Return the [X, Y] coordinate for the center point of the cell that contains the specified text.  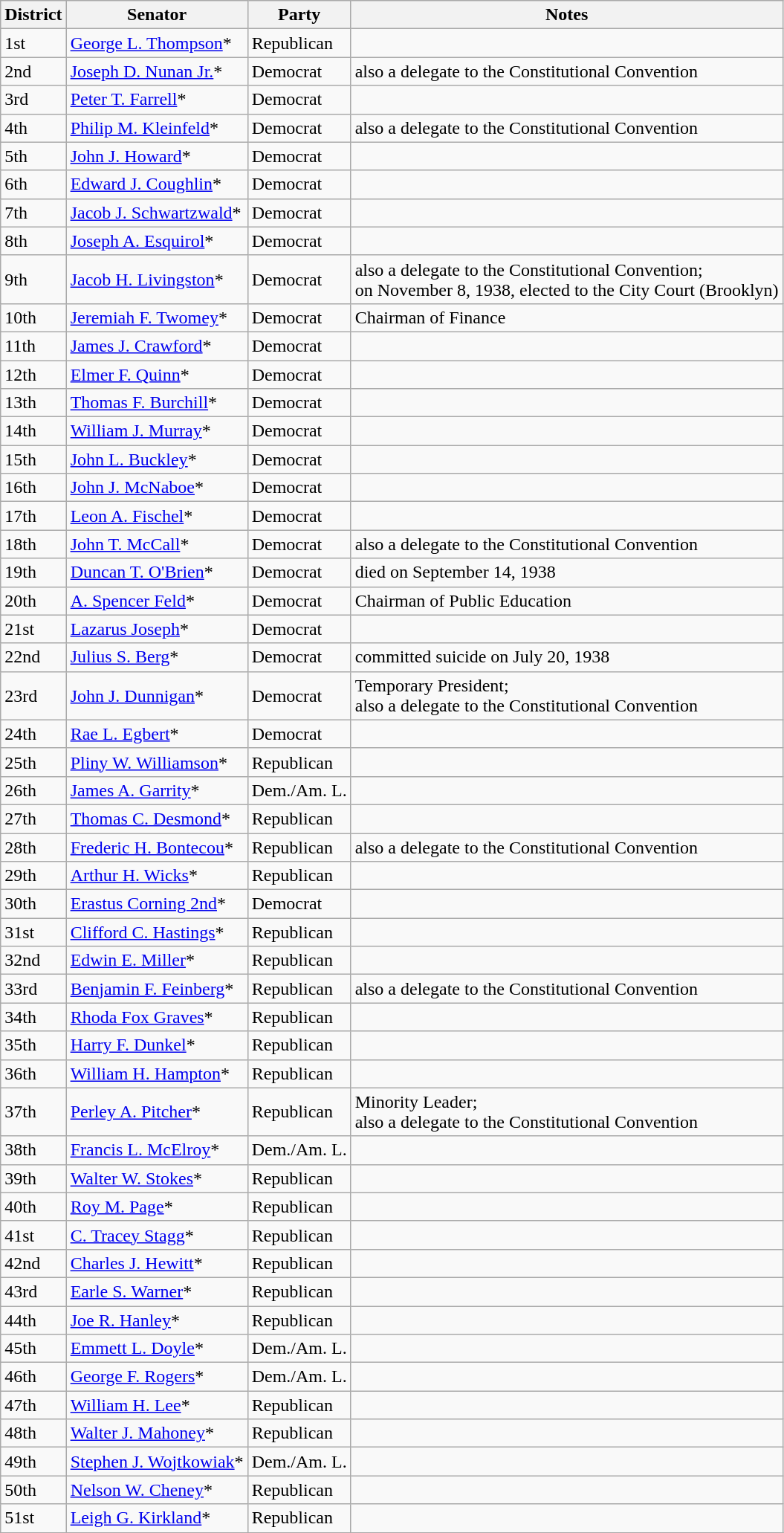
Leon A. Fischel* [157, 516]
Lazarus Joseph* [157, 629]
43rd [33, 1291]
6th [33, 184]
37th [33, 1112]
Joseph A. Esquirol* [157, 241]
C. Tracey Stagg* [157, 1235]
A. Spencer Feld* [157, 601]
44th [33, 1320]
12th [33, 374]
John J. McNaboe* [157, 488]
13th [33, 403]
8th [33, 241]
James A. Garrity* [157, 790]
42nd [33, 1263]
Emmett L. Doyle* [157, 1349]
36th [33, 1074]
39th [33, 1178]
Senator [157, 15]
27th [33, 819]
23rd [33, 696]
Jeremiah F. Twomey* [157, 317]
Perley A. Pitcher* [157, 1112]
18th [33, 544]
Rhoda Fox Graves* [157, 1017]
Julius S. Berg* [157, 657]
Joe R. Hanley* [157, 1320]
Benjamin F. Feinberg* [157, 989]
46th [33, 1377]
14th [33, 431]
10th [33, 317]
34th [33, 1017]
Harry F. Dunkel* [157, 1045]
Thomas C. Desmond* [157, 819]
35th [33, 1045]
17th [33, 516]
Frederic H. Bontecou* [157, 847]
40th [33, 1207]
3rd [33, 100]
Jacob H. Livingston* [157, 280]
31st [33, 932]
Philip M. Kleinfeld* [157, 128]
Jacob J. Schwartzwald* [157, 213]
Arthur H. Wicks* [157, 876]
30th [33, 904]
22nd [33, 657]
John J. Dunnigan* [157, 696]
William J. Murray* [157, 431]
George F. Rogers* [157, 1377]
Minority Leader; also a delegate to the Constitutional Convention [566, 1112]
Francis L. McElroy* [157, 1150]
Roy M. Page* [157, 1207]
2nd [33, 71]
Nelson W. Cheney* [157, 1490]
26th [33, 790]
Edward J. Coughlin* [157, 184]
5th [33, 156]
25th [33, 762]
James J. Crawford* [157, 346]
24th [33, 734]
33rd [33, 989]
29th [33, 876]
48th [33, 1433]
committed suicide on July 20, 1938 [566, 657]
7th [33, 213]
John T. McCall* [157, 544]
Thomas F. Burchill* [157, 403]
11th [33, 346]
16th [33, 488]
John L. Buckley* [157, 459]
Pliny W. Williamson* [157, 762]
Joseph D. Nunan Jr.* [157, 71]
Erastus Corning 2nd* [157, 904]
Edwin E. Miller* [157, 961]
Temporary President; also a delegate to the Constitutional Convention [566, 696]
William H. Lee* [157, 1405]
Duncan T. O'Brien* [157, 572]
Leigh G. Kirkland* [157, 1518]
Walter J. Mahoney* [157, 1433]
George L. Thompson* [157, 43]
District [33, 15]
Notes [566, 15]
51st [33, 1518]
Chairman of Public Education [566, 601]
Rae L. Egbert* [157, 734]
9th [33, 280]
also a delegate to the Constitutional Convention; on November 8, 1938, elected to the City Court (Brooklyn) [566, 280]
19th [33, 572]
41st [33, 1235]
47th [33, 1405]
Earle S. Warner* [157, 1291]
32nd [33, 961]
20th [33, 601]
21st [33, 629]
1st [33, 43]
Elmer F. Quinn* [157, 374]
Peter T. Farrell* [157, 100]
Stephen J. Wojtkowiak* [157, 1462]
Chairman of Finance [566, 317]
Party [299, 15]
45th [33, 1349]
38th [33, 1150]
John J. Howard* [157, 156]
50th [33, 1490]
died on September 14, 1938 [566, 572]
Walter W. Stokes* [157, 1178]
Clifford C. Hastings* [157, 932]
William H. Hampton* [157, 1074]
28th [33, 847]
4th [33, 128]
Charles J. Hewitt* [157, 1263]
49th [33, 1462]
15th [33, 459]
